Pinpoint the cell where the given text exists, returning its [x, y] midpoint coordinate. 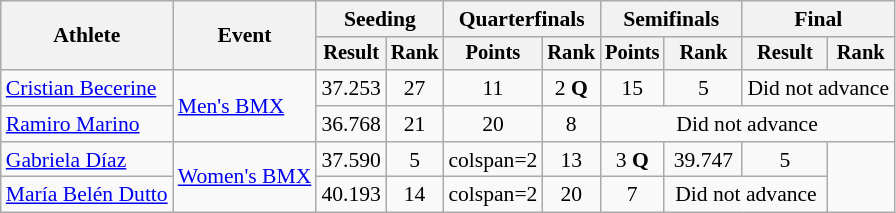
39.747 [703, 160]
Final [818, 19]
María Belén Dutto [87, 195]
14 [415, 195]
7 [632, 195]
13 [571, 160]
Semifinals [671, 19]
Athlete [87, 36]
8 [571, 124]
36.768 [350, 124]
Seeding [380, 19]
Men's BMX [245, 106]
37.253 [350, 88]
2 Q [571, 88]
15 [632, 88]
27 [415, 88]
Ramiro Marino [87, 124]
3 Q [632, 160]
37.590 [350, 160]
40.193 [350, 195]
21 [415, 124]
Cristian Becerine [87, 88]
Women's BMX [245, 178]
Event [245, 36]
Quarterfinals [522, 19]
Gabriela Díaz [87, 160]
11 [492, 88]
